Locate the cell with the specified text and output its (X, Y) center coordinate. 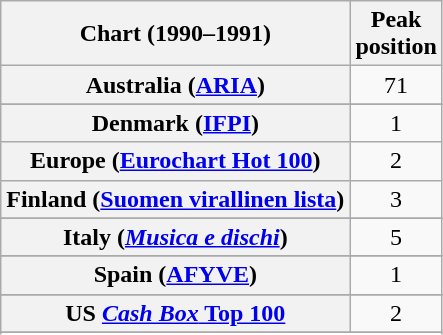
3 (396, 199)
Denmark (IFPI) (176, 123)
US Cash Box Top 100 (176, 313)
Chart (1990–1991) (176, 34)
5 (396, 237)
Finland (Suomen virallinen lista) (176, 199)
Italy (Musica e dischi) (176, 237)
Australia (ARIA) (176, 85)
Spain (AFYVE) (176, 275)
Peakposition (396, 34)
Europe (Eurochart Hot 100) (176, 161)
71 (396, 85)
